Search for the cell housing the specified text and yield its [x, y] center coordinate. 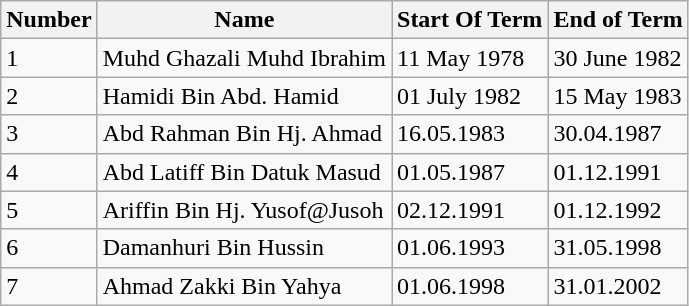
1 [49, 58]
Number [49, 20]
01.12.1991 [618, 172]
Damanhuri Bin Hussin [244, 248]
15 May 1983 [618, 96]
02.12.1991 [470, 210]
4 [49, 172]
16.05.1983 [470, 134]
Name [244, 20]
01 July 1982 [470, 96]
01.06.1998 [470, 286]
01.05.1987 [470, 172]
End of Term [618, 20]
11 May 1978 [470, 58]
7 [49, 286]
30 June 1982 [618, 58]
Muhd Ghazali Muhd Ibrahim [244, 58]
31.05.1998 [618, 248]
Hamidi Bin Abd. Hamid [244, 96]
5 [49, 210]
Abd Latiff Bin Datuk Masud [244, 172]
6 [49, 248]
30.04.1987 [618, 134]
Start Of Term [470, 20]
Ahmad Zakki Bin Yahya [244, 286]
31.01.2002 [618, 286]
Abd Rahman Bin Hj. Ahmad [244, 134]
01.06.1993 [470, 248]
01.12.1992 [618, 210]
Ariffin Bin Hj. Yusof@Jusoh [244, 210]
2 [49, 96]
3 [49, 134]
